Identify which cell holds the provided text, then report its (x, y) central coordinate. 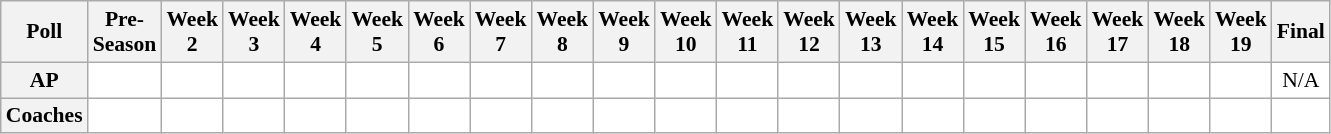
Week2 (192, 32)
Week18 (1179, 32)
Week17 (1118, 32)
Final (1301, 32)
Week15 (994, 32)
N/A (1301, 80)
AP (44, 80)
Week3 (254, 32)
Week9 (624, 32)
Week8 (562, 32)
Week7 (501, 32)
Week4 (316, 32)
Week5 (377, 32)
Week14 (933, 32)
Coaches (44, 116)
Week11 (748, 32)
Poll (44, 32)
Week16 (1056, 32)
Week10 (686, 32)
Week12 (809, 32)
Pre-Season (125, 32)
Week13 (871, 32)
Week6 (439, 32)
Week19 (1241, 32)
